For the text-containing cell, return its midpoint in (x, y) coordinate format. 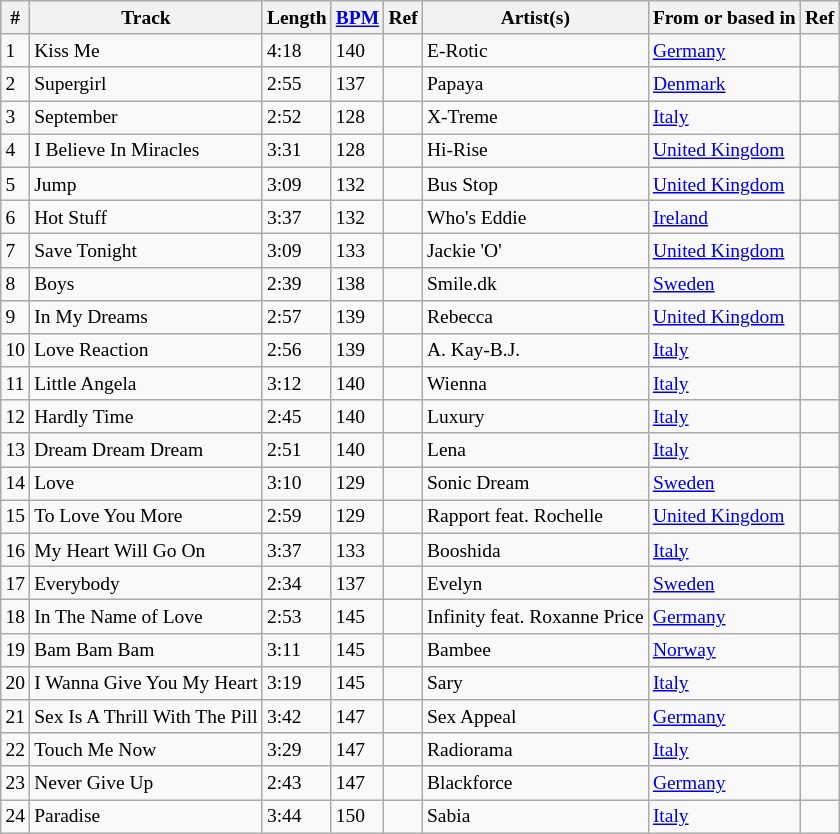
4:18 (296, 50)
Save Tonight (146, 250)
Paradise (146, 816)
1 (16, 50)
3 (16, 118)
2:53 (296, 616)
Touch Me Now (146, 750)
5 (16, 184)
From or based in (724, 18)
Norway (724, 650)
E-Rotic (535, 50)
2:59 (296, 516)
Luxury (535, 416)
A. Kay-B.J. (535, 350)
3:12 (296, 384)
In My Dreams (146, 316)
X-Treme (535, 118)
Jackie 'O' (535, 250)
24 (16, 816)
Dream Dream Dream (146, 450)
21 (16, 716)
18 (16, 616)
Jump (146, 184)
Rapport feat. Rochelle (535, 516)
10 (16, 350)
Smile.dk (535, 284)
Length (296, 18)
Sex Is A Thrill With The Pill (146, 716)
2:34 (296, 584)
Booshida (535, 550)
Bus Stop (535, 184)
15 (16, 516)
Everybody (146, 584)
14 (16, 484)
3:19 (296, 682)
150 (358, 816)
23 (16, 782)
My Heart Will Go On (146, 550)
Wienna (535, 384)
6 (16, 216)
2:39 (296, 284)
# (16, 18)
16 (16, 550)
2:56 (296, 350)
Artist(s) (535, 18)
8 (16, 284)
Denmark (724, 84)
3:42 (296, 716)
2:45 (296, 416)
In The Name of Love (146, 616)
Never Give Up (146, 782)
12 (16, 416)
Track (146, 18)
2:52 (296, 118)
I Wanna Give You My Heart (146, 682)
Papaya (535, 84)
Radiorama (535, 750)
2:55 (296, 84)
Little Angela (146, 384)
Hardly Time (146, 416)
Ireland (724, 216)
Love (146, 484)
3:11 (296, 650)
Sonic Dream (535, 484)
Who's Eddie (535, 216)
3:10 (296, 484)
9 (16, 316)
Bam Bam Bam (146, 650)
Rebecca (535, 316)
7 (16, 250)
Blackforce (535, 782)
4 (16, 150)
2:43 (296, 782)
Evelyn (535, 584)
2 (16, 84)
Kiss Me (146, 50)
Supergirl (146, 84)
3:31 (296, 150)
Bambee (535, 650)
Hot Stuff (146, 216)
Sex Appeal (535, 716)
Lena (535, 450)
I Believe In Miracles (146, 150)
Boys (146, 284)
Sary (535, 682)
Hi-Rise (535, 150)
22 (16, 750)
13 (16, 450)
BPM (358, 18)
2:57 (296, 316)
3:44 (296, 816)
2:51 (296, 450)
Infinity feat. Roxanne Price (535, 616)
17 (16, 584)
19 (16, 650)
3:29 (296, 750)
Love Reaction (146, 350)
138 (358, 284)
20 (16, 682)
11 (16, 384)
Sabia (535, 816)
To Love You More (146, 516)
September (146, 118)
